From the cell containing the given text, extract its center point as (x, y) coordinate. 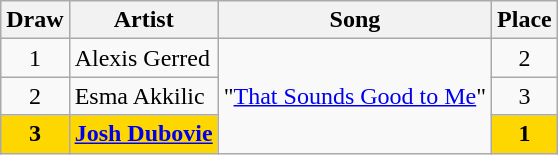
Draw (35, 20)
Alexis Gerred (144, 58)
Esma Akkilic (144, 96)
Artist (144, 20)
Place (525, 20)
Song (354, 20)
Josh Dubovie (144, 134)
"That Sounds Good to Me" (354, 96)
